Output the (x, y) coordinate of the center of the cell containing the given text.  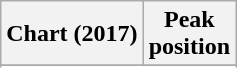
Chart (2017) (72, 34)
Peakposition (189, 34)
